Extract the [X, Y] coordinate from the center of the cell holding the provided text.  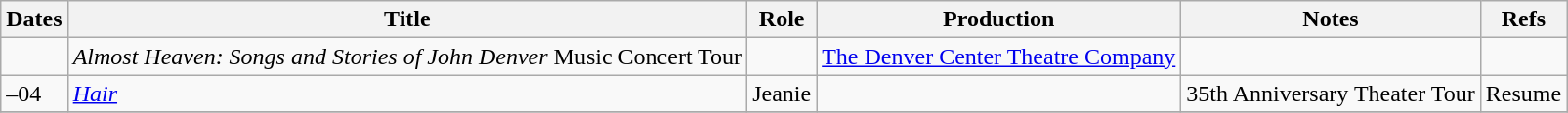
The Denver Center Theatre Company [998, 56]
Production [998, 19]
Title [406, 19]
Notes [1331, 19]
Refs [1523, 19]
35th Anniversary Theater Tour [1331, 94]
Jeanie [782, 94]
Hair [406, 94]
Dates [34, 19]
–04 [34, 94]
Almost Heaven: Songs and Stories of John Denver Music Concert Tour [406, 56]
Resume [1523, 94]
Role [782, 19]
